Determine the (X, Y) coordinate at the center of the cell enclosing the given text.  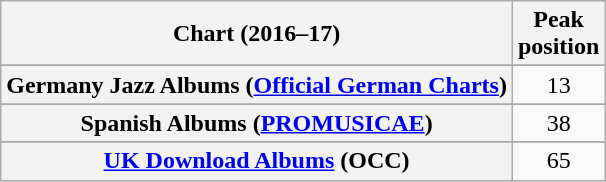
Chart (2016–17) (257, 34)
Spanish Albums (PROMUSICAE) (257, 123)
Peakposition (558, 34)
13 (558, 85)
65 (558, 161)
UK Download Albums (OCC) (257, 161)
Germany Jazz Albums (Official German Charts) (257, 85)
38 (558, 123)
